Extract the [X, Y] coordinate from the center of the cell holding the provided text.  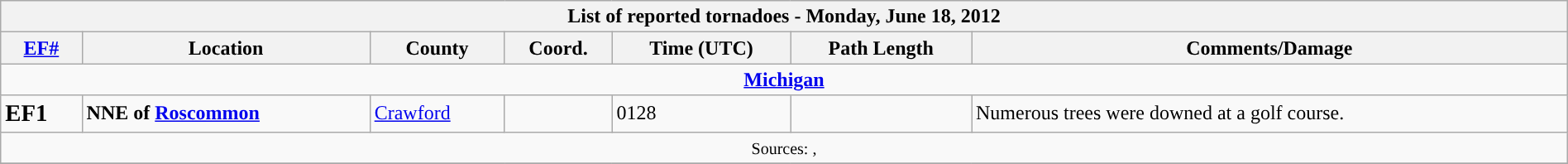
Michigan [784, 80]
Sources: , [784, 147]
0128 [701, 113]
EF1 [41, 113]
Coord. [558, 48]
County [437, 48]
Crawford [437, 113]
List of reported tornadoes - Monday, June 18, 2012 [784, 17]
NNE of Roscommon [226, 113]
Comments/Damage [1269, 48]
Location [226, 48]
Numerous trees were downed at a golf course. [1269, 113]
Time (UTC) [701, 48]
Path Length [882, 48]
EF# [41, 48]
